Scan for the cell matching the given text and deliver its [X, Y] coordinate at center. 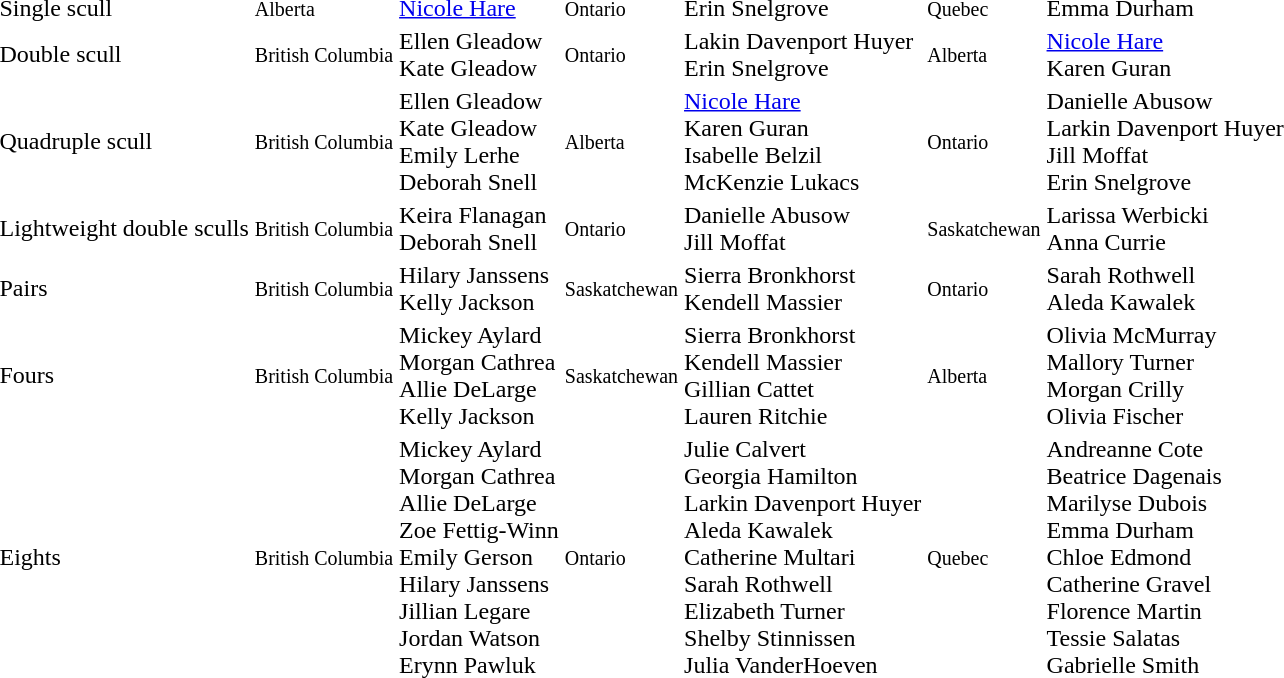
Lakin Davenport Huyer Erin Snelgrove [803, 54]
Sierra Bronkhorst Kendell Massier [803, 288]
Mickey Aylard Morgan Cathrea Allie DeLarge Kelly Jackson [480, 376]
Nicole Hare Karen Guran Isabelle Belzil McKenzie Lukacs [803, 142]
Hilary Janssens Kelly Jackson [480, 288]
Ellen Gleadow Kate Gleadow [480, 54]
Ellen Gleadow Kate Gleadow Emily Lerhe Deborah Snell [480, 142]
Danielle Abusow Jill Moffat [803, 228]
Keira Flanagan Deborah Snell [480, 228]
Sierra Bronkhorst Kendell Massier Gillian Cattet Lauren Ritchie [803, 376]
